Identify which cell holds the provided text, then report its [x, y] central coordinate. 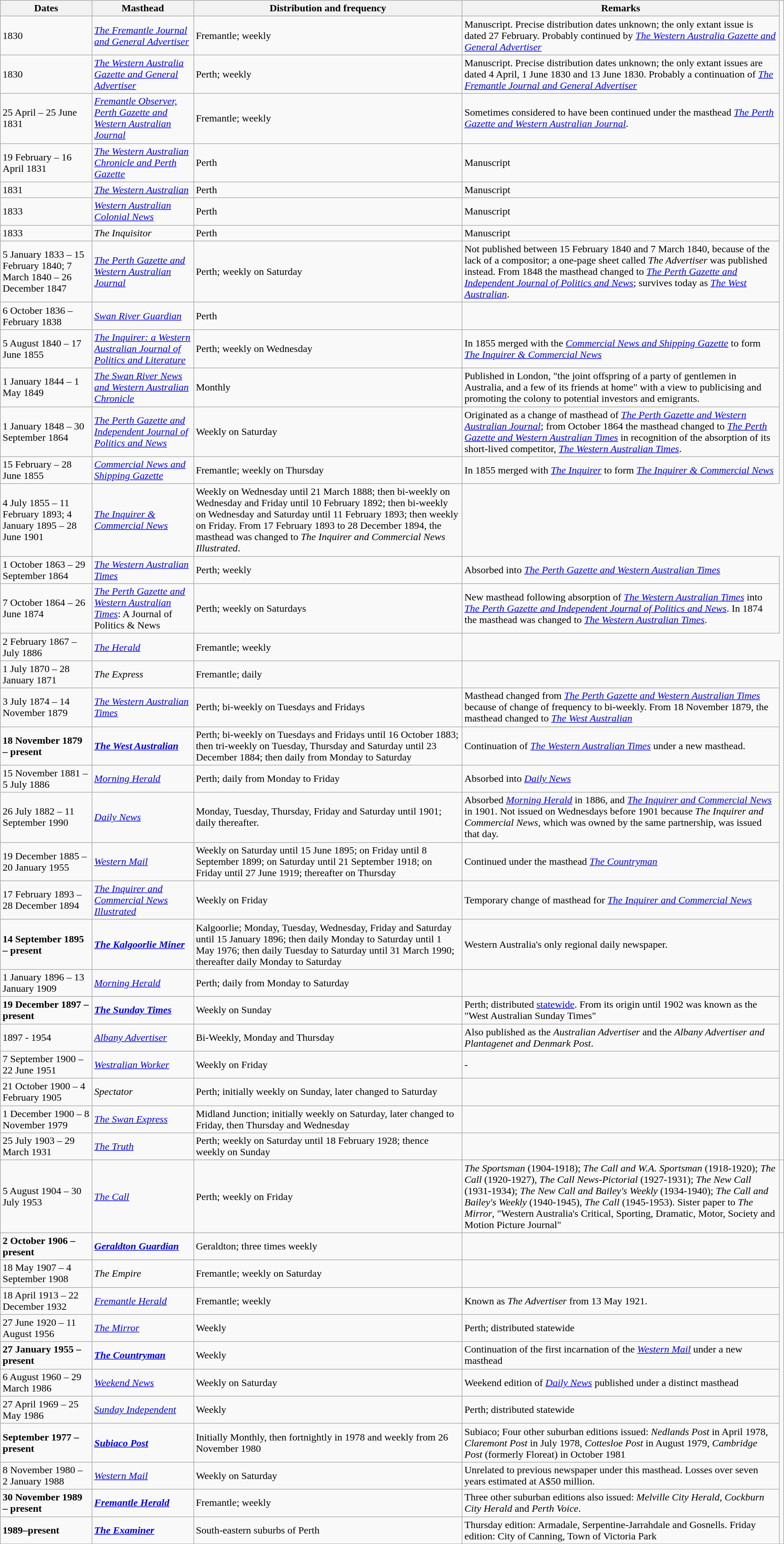
27 June 1920 – 11 August 1956 [46, 1328]
15 February – 28 June 1855 [46, 470]
1 January 1896 – 13 January 1909 [46, 983]
The Express [143, 675]
27 April 1969 – 25 May 1986 [46, 1410]
Geraldton Guardian [143, 1246]
Spectator [143, 1092]
2 February 1867 – July 1886 [46, 647]
The Swan Express [143, 1120]
Monday, Tuesday, Thursday, Friday and Saturday until 1901; daily thereafter. [328, 817]
Weekly on Sunday [328, 1010]
1 January 1844 – 1 May 1849 [46, 387]
The Countryman [143, 1355]
Perth; daily from Monday to Saturday [328, 983]
Distribution and frequency [328, 8]
30 November 1989 – present [46, 1503]
25 April – 25 June 1831 [46, 118]
The Inquisitor [143, 233]
Three other suburban editions also issued: Melville City Herald, Cockburn City Herald and Perth Voice. [621, 1503]
Subiaco Post [143, 1443]
6 October 1836 – February 1838 [46, 316]
2 October 1906 – present [46, 1246]
Swan River Guardian [143, 316]
The Inquirer: a Western Australian Journal of Politics and Literature [143, 349]
27 January 1955 – present [46, 1355]
Initially Monthly, then fortnightly in 1978 and weekly from 26 November 1980 [328, 1443]
Weekend edition of Daily News published under a distinct masthead [621, 1383]
Perth; weekly on Wednesday [328, 349]
- [621, 1065]
5 January 1833 – 15 February 1840; 7 March 1840 – 26 December 1847 [46, 272]
Continued under the masthead The Countryman [621, 861]
In 1855 merged with the Commercial News and Shipping Gazette to form The Inquirer & Commercial News [621, 349]
1831 [46, 190]
19 December 1885 – 20 January 1955 [46, 861]
1897 - 1954 [46, 1037]
Perth; weekly on Saturdays [328, 608]
The Western Australia Gazette and General Advertiser [143, 74]
The West Australian [143, 746]
The Western Australian [143, 190]
Dates [46, 8]
Bi-Weekly, Monday and Thursday [328, 1037]
Also published as the Australian Advertiser and the Albany Advertiser and Plantagenet and Denmark Post. [621, 1037]
Continuation of The Western Australian Times under a new masthead. [621, 746]
Daily News [143, 817]
Fremantle; daily [328, 675]
The Truth [143, 1146]
Fremantle; weekly on Thursday [328, 470]
Midland Junction; initially weekly on Saturday, later changed to Friday, then Thursday and Wednesday [328, 1120]
1989–present [46, 1530]
The Inquirer & Commercial News [143, 520]
The Kalgoorlie Miner [143, 944]
6 August 1960 – 29 March 1986 [46, 1383]
14 September 1895 – present [46, 944]
The Mirror [143, 1328]
The Swan River News and Western Australian Chronicle [143, 387]
1 July 1870 – 28 January 1871 [46, 675]
5 August 1840 – 17 June 1855 [46, 349]
Absorbed into Daily News [621, 778]
The Perth Gazette and Western Australian Times: A Journal of Politics & News [143, 608]
The Fremantle Journal and General Advertiser [143, 36]
Known as The Advertiser from 13 May 1921. [621, 1301]
Temporary change of masthead for The Inquirer and Commercial News [621, 900]
Sunday Independent [143, 1410]
7 September 1900 – 22 June 1951 [46, 1065]
Perth; distributed statewide. From its origin until 1902 was known as the "West Australian Sunday Times" [621, 1010]
17 February 1893 – 28 December 1894 [46, 900]
8 November 1980 – 2 January 1988 [46, 1476]
Perth; weekly on Friday [328, 1197]
Perth; bi-weekly on Tuesdays and Fridays [328, 707]
The Perth Gazette and Western Australian Journal [143, 272]
26 July 1882 – 11 September 1990 [46, 817]
4 July 1855 – 11 February 1893; 4 January 1895 – 28 June 1901 [46, 520]
Western Australia's only regional daily newspaper. [621, 944]
Masthead [143, 8]
1 January 1848 – 30 September 1864 [46, 432]
The Perth Gazette and Independent Journal of Politics and News [143, 432]
Perth; initially weekly on Sunday, later changed to Saturday [328, 1092]
Absorbed into The Perth Gazette and Western Australian Times [621, 570]
The Sunday Times [143, 1010]
18 November 1879 – present [46, 746]
15 November 1881 – 5 July 1886 [46, 778]
Perth; weekly on Saturday until 18 February 1928; thence weekly on Sunday [328, 1146]
25 July 1903 – 29 March 1931 [46, 1146]
Geraldton; three times weekly [328, 1246]
Perth; daily from Monday to Friday [328, 778]
Sometimes considered to have been continued under the masthead The Perth Gazette and Western Australian Journal. [621, 118]
Unrelated to previous newspaper under this masthead. Losses over seven years estimated at A$50 million. [621, 1476]
Weekend News [143, 1383]
Remarks [621, 8]
21 October 1900 – 4 February 1905 [46, 1092]
The Inquirer and Commercial News Illustrated [143, 900]
The Western Australian Chronicle and Perth Gazette [143, 163]
7 October 1864 – 26 June 1874 [46, 608]
The Herald [143, 647]
The Empire [143, 1274]
19 December 1897 – present [46, 1010]
Albany Advertiser [143, 1037]
The Call [143, 1197]
Fremantle Observer, Perth Gazette and Western Australian Journal [143, 118]
Perth; weekly on Saturday [328, 272]
1 October 1863 – 29 September 1864 [46, 570]
18 May 1907 – 4 September 1908 [46, 1274]
Monthly [328, 387]
Western Australian Colonial News [143, 211]
Commercial News and Shipping Gazette [143, 470]
3 July 1874 – 14 November 1879 [46, 707]
19 February – 16 April 1831 [46, 163]
Thursday edition: Armadale, Serpentine-Jarrahdale and Gosnells. Friday edition: City of Canning, Town of Victoria Park [621, 1530]
5 August 1904 – 30 July 1953 [46, 1197]
The Examiner [143, 1530]
18 April 1913 – 22 December 1932 [46, 1301]
Continuation of the first incarnation of the Western Mail under a new masthead [621, 1355]
1 December 1900 – 8 November 1979 [46, 1120]
In 1855 merged with The Inquirer to form The Inquirer & Commercial News [621, 470]
September 1977 – present [46, 1443]
Westralian Worker [143, 1065]
South-eastern suburbs of Perth [328, 1530]
Fremantle; weekly on Saturday [328, 1274]
